Detect which cell encompasses the target text, then output its (X, Y) center coordinate. 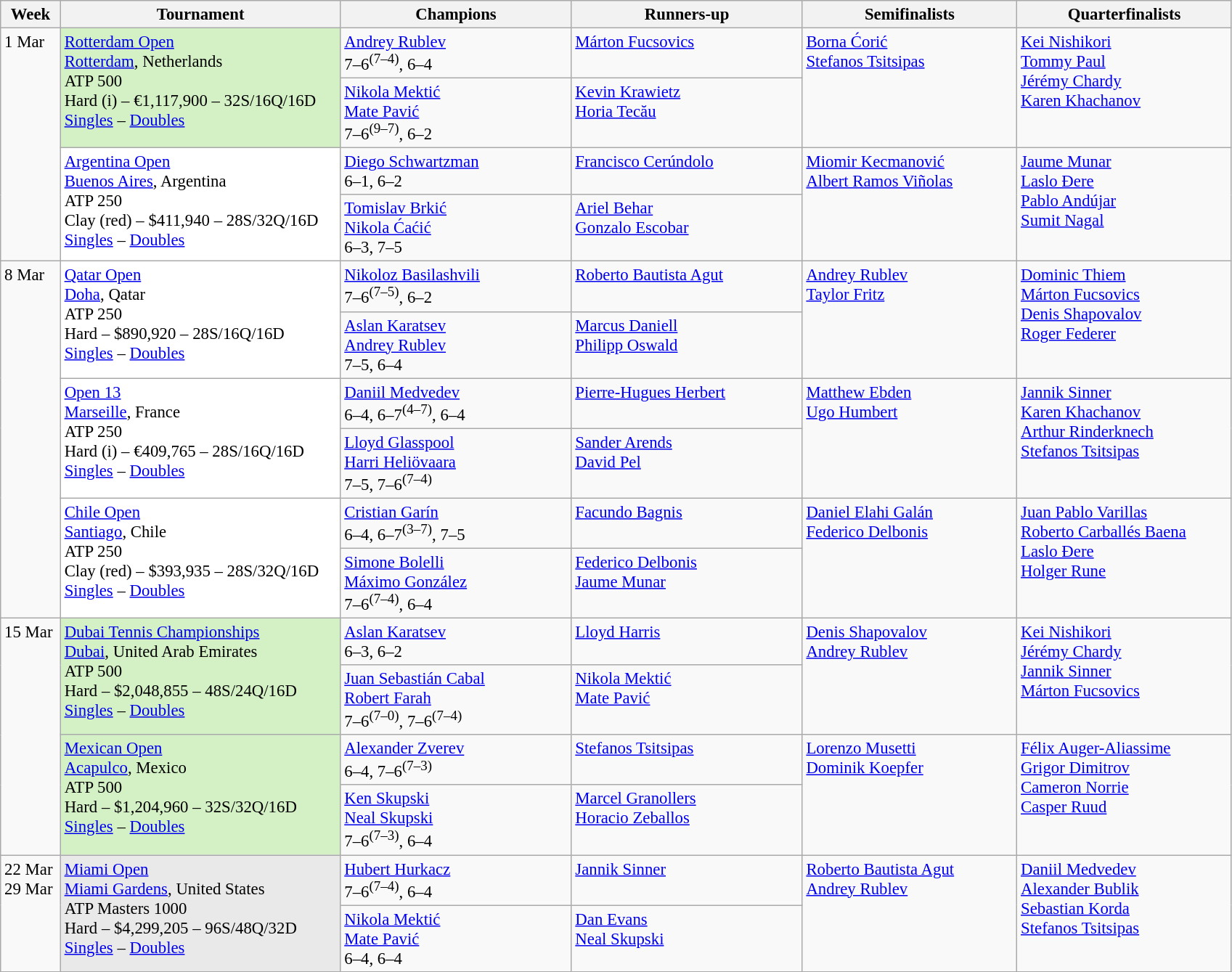
Juan Pablo Varillas Roberto Carballés Baena Laslo Đere Holger Rune (1125, 558)
Lloyd Glasspool Harri Heliövaara 7–5, 7–6(7–4) (456, 463)
Dominic Thiem Márton Fucsovics Denis Shapovalov Roger Federer (1125, 319)
Daniel Elahi Galán Federico Delbonis (910, 558)
Quarterfinalists (1125, 15)
Daniil Medvedev Alexander Bublik Sebastian Korda Stefanos Tsitsipas (1125, 913)
Alexander Zverev6–4, 7–6(7–3) (456, 759)
Juan Sebastián Cabal Robert Farah 7–6(7–0), 7–6(7–4) (456, 700)
Matthew Ebden Ugo Humbert (910, 438)
1 Mar (30, 145)
Cristian Garín 6–4, 6–7(3–7), 7–5 (456, 523)
Jannik Sinner Karen Khachanov Arthur Rinderknech Stefanos Tsitsipas (1125, 438)
Félix Auger-Aliassime Grigor Dimitrov Cameron Norrie Casper Ruud (1125, 794)
Lloyd Harris (687, 642)
Facundo Bagnis (687, 523)
Sander Arends David Pel (687, 463)
15 Mar (30, 737)
Francisco Cerúndolo (687, 171)
Runners-up (687, 15)
Ariel Behar Gonzalo Escobar (687, 228)
Aslan Karatsev Andrey Rublev7–5, 6–4 (456, 345)
Marcus Daniell Philipp Oswald (687, 345)
Denis Shapovalov Andrey Rublev (910, 677)
Nikoloz Basilashvili 7–6(7–5), 6–2 (456, 286)
Semifinalists (910, 15)
Lorenzo Musetti Dominik Koepfer (910, 794)
Jannik Sinner (687, 880)
Borna Ćorić Stefanos Tsitsipas (910, 89)
Qatar Open Doha, Qatar ATP 250 Hard – $890,920 – 28S/16Q/16D Singles – Doubles (200, 319)
Mexican Open Acapulco, Mexico ATP 500 Hard – $1,204,960 – 32S/32Q/16D Singles – Doubles (200, 794)
Open 13 Marseille, France ATP 250 Hard (i) – €409,765 – 28S/16Q/16D Singles – Doubles (200, 438)
Miomir Kecmanović Albert Ramos Viñolas (910, 205)
Kei Nishikori Jérémy Chardy Jannik Sinner Márton Fucsovics (1125, 677)
Stefanos Tsitsipas (687, 759)
Nikola Mektić Mate Pavić (687, 700)
Chile Open Santiago, Chile ATP 250 Clay (red) – $393,935 – 28S/32Q/16D Singles – Doubles (200, 558)
Andrey Rublev 7–6(7–4), 6–4 (456, 54)
Tournament (200, 15)
Aslan Karatsev 6–3, 6–2 (456, 642)
Champions (456, 15)
Roberto Bautista Agut Andrey Rublev (910, 913)
Ken Skupski Neal Skupski 7–6(7–3), 6–4 (456, 820)
Simone Bolelli Máximo González 7–6(7–4), 6–4 (456, 583)
Pierre-Hugues Herbert (687, 404)
Dubai Tennis Championships Dubai, United Arab Emirates ATP 500 Hard – $2,048,855 – 48S/24Q/16D Singles – Doubles (200, 677)
Federico Delbonis Jaume Munar (687, 583)
Daniil Medvedev 6–4, 6–7(4–7), 6–4 (456, 404)
Argentina Open Buenos Aires, ArgentinaATP 250 Clay (red) – $411,940 – 28S/32Q/16D Singles – Doubles (200, 205)
Week (30, 15)
Kevin Krawietz Horia Tecău (687, 113)
Dan Evans Neal Skupski (687, 939)
8 Mar (30, 440)
Kei Nishikori Tommy Paul Jérémy Chardy Karen Khachanov (1125, 89)
Roberto Bautista Agut (687, 286)
Nikola Mektić Mate Pavić 6–4, 6–4 (456, 939)
Andrey Rublev Taylor Fritz (910, 319)
Márton Fucsovics (687, 54)
22 Mar29 Mar (30, 913)
Tomislav Brkić Nikola Ćaćić6–3, 7–5 (456, 228)
Hubert Hurkacz 7–6(7–4), 6–4 (456, 880)
Rotterdam Open Rotterdam, Netherlands ATP 500 Hard (i) – €1,117,900 – 32S/16Q/16D Singles – Doubles (200, 89)
Jaume Munar Laslo Đere Pablo Andújar Sumit Nagal (1125, 205)
Nikola Mektić Mate Pavić7–6(9–7), 6–2 (456, 113)
Marcel Granollers Horacio Zeballos (687, 820)
Diego Schwartzman 6–1, 6–2 (456, 171)
Miami Open Miami Gardens, United States ATP Masters 1000 Hard – $4,299,205 – 96S/48Q/32D Singles – Doubles (200, 913)
